From the cell containing the given text, extract its center point as [X, Y] coordinate. 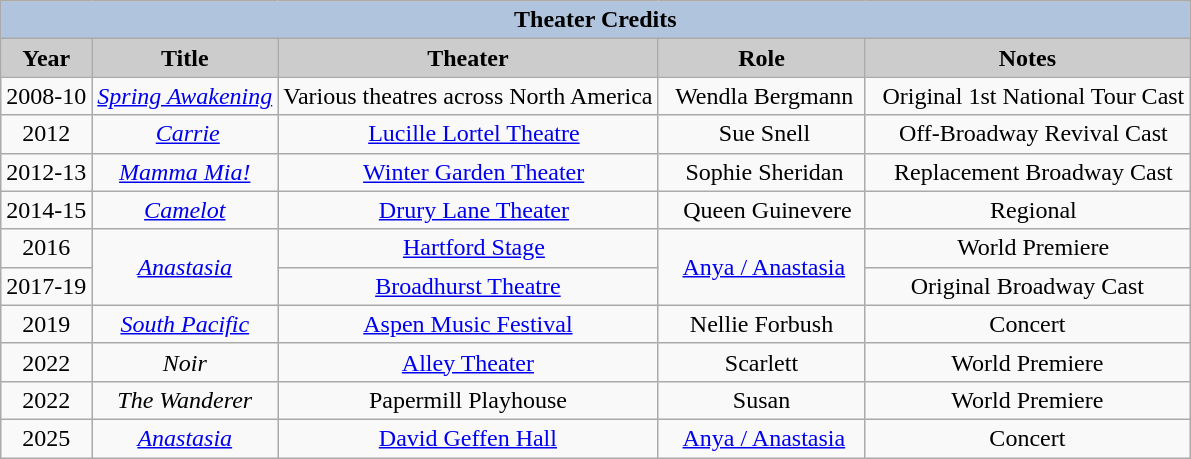
2016 [46, 248]
Replacement Broadway Cast [1028, 172]
2012-13 [46, 172]
Mamma Mia! [185, 172]
David Geffen Hall [468, 438]
2025 [46, 438]
Nellie Forbush [762, 324]
Year [46, 58]
Camelot [185, 210]
Theater Credits [596, 20]
Carrie [185, 134]
2014-15 [46, 210]
Wendla Bergmann [762, 96]
Role [762, 58]
Susan [762, 400]
Drury Lane Theater [468, 210]
Papermill Playhouse [468, 400]
Original 1st National Tour Cast [1028, 96]
Title [185, 58]
2012 [46, 134]
Regional [1028, 210]
2019 [46, 324]
Queen Guinevere [762, 210]
Lucille Lortel Theatre [468, 134]
Sue Snell [762, 134]
Sophie Sheridan [762, 172]
The Wanderer [185, 400]
Alley Theater [468, 362]
Noir [185, 362]
Spring Awakening [185, 96]
Original Broadway Cast [1028, 286]
Aspen Music Festival [468, 324]
Notes [1028, 58]
Off-Broadway Revival Cast [1028, 134]
2008-10 [46, 96]
Broadhurst Theatre [468, 286]
Theater [468, 58]
South Pacific [185, 324]
Various theatres across North America [468, 96]
Scarlett [762, 362]
Winter Garden Theater [468, 172]
Hartford Stage [468, 248]
2017-19 [46, 286]
